Extract the [X, Y] coordinate from the center of the cell holding the provided text.  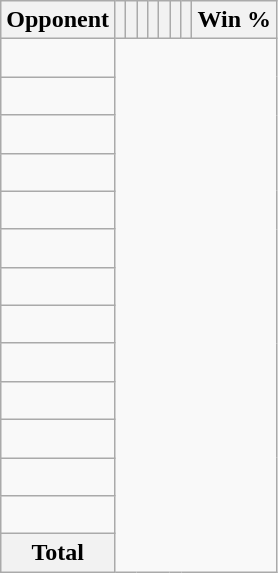
Win % [234, 20]
Opponent [58, 20]
Total [58, 553]
